From the cell containing the given text, extract its center point as [x, y] coordinate. 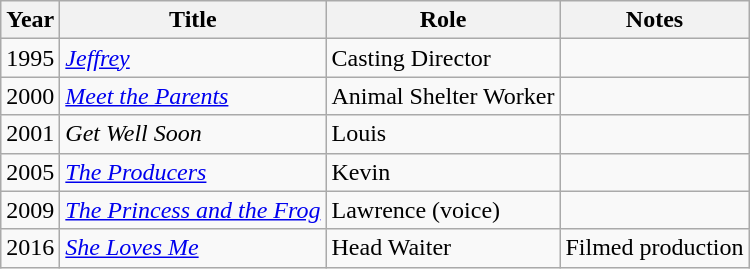
2005 [30, 172]
Meet the Parents [193, 96]
Notes [654, 20]
2016 [30, 248]
Kevin [443, 172]
Title [193, 20]
2000 [30, 96]
2009 [30, 210]
Lawrence (voice) [443, 210]
She Loves Me [193, 248]
Head Waiter [443, 248]
Year [30, 20]
Louis [443, 134]
Animal Shelter Worker [443, 96]
Filmed production [654, 248]
Role [443, 20]
Get Well Soon [193, 134]
The Princess and the Frog [193, 210]
Casting Director [443, 58]
Jeffrey [193, 58]
1995 [30, 58]
2001 [30, 134]
The Producers [193, 172]
